Scan for the cell matching the given text and deliver its (x, y) coordinate at center. 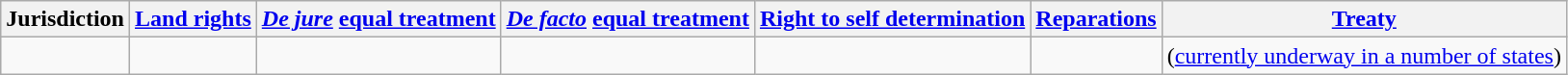
(currently underway in a number of states) (1364, 56)
Land rights (194, 19)
De facto equal treatment (628, 19)
De jure equal treatment (379, 19)
Jurisdiction (65, 19)
Right to self determination (892, 19)
Reparations (1096, 19)
Treaty (1364, 19)
